Determine the [x, y] coordinate at the center of the cell enclosing the given text.  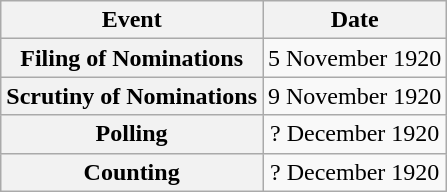
Filing of Nominations [132, 58]
Polling [132, 134]
Counting [132, 172]
5 November 1920 [354, 58]
Date [354, 20]
Scrutiny of Nominations [132, 96]
Event [132, 20]
9 November 1920 [354, 96]
